Find where the given text appears and provide that cell's center as (X, Y) coordinate. 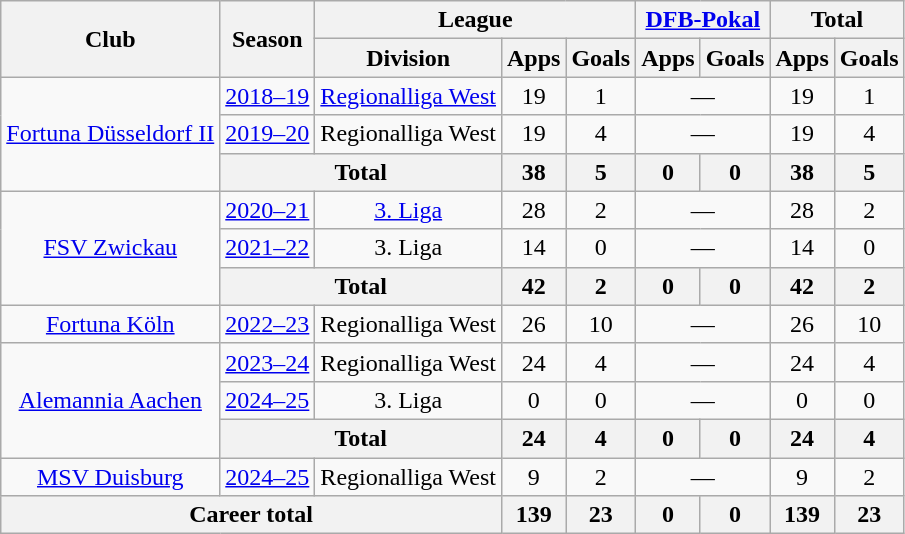
Fortuna Düsseldorf II (110, 134)
Fortuna Köln (110, 324)
FSV Zwickau (110, 248)
2021–22 (268, 248)
Club (110, 39)
Season (268, 39)
League (476, 20)
Alemannia Aachen (110, 400)
Division (408, 58)
DFB-Pokal (703, 20)
2018–19 (268, 96)
MSV Duisburg (110, 477)
2022–23 (268, 324)
2019–20 (268, 134)
2020–21 (268, 210)
2023–24 (268, 362)
Career total (252, 515)
